From the cell containing the given text, extract its center point as (X, Y) coordinate. 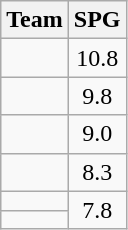
7.8 (97, 210)
Team (35, 20)
9.8 (97, 96)
SPG (97, 20)
9.0 (97, 134)
8.3 (97, 172)
10.8 (97, 58)
